Search for the cell housing the specified text and yield its [X, Y] center coordinate. 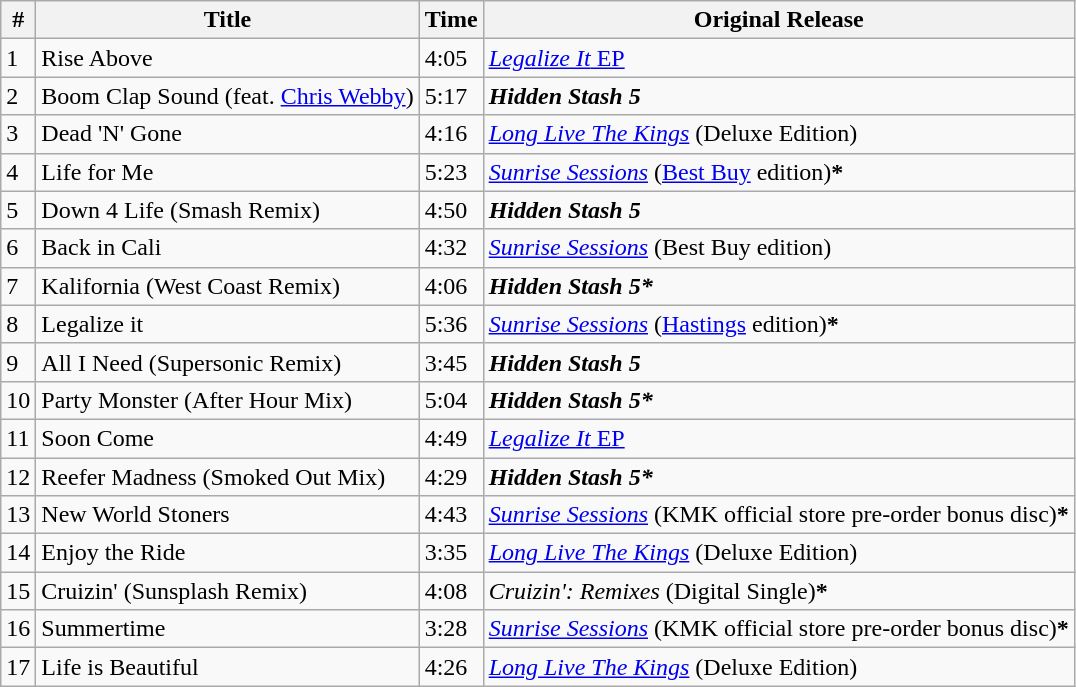
# [18, 20]
Sunrise Sessions (Best Buy edition) [778, 248]
Cruizin' (Sunsplash Remix) [228, 591]
4 [18, 172]
Kalifornia (West Coast Remix) [228, 286]
Dead 'N' Gone [228, 134]
2 [18, 96]
Sunrise Sessions (Best Buy edition)* [778, 172]
Original Release [778, 20]
4:06 [451, 286]
Time [451, 20]
4:08 [451, 591]
4:49 [451, 438]
5 [18, 210]
All I Need (Supersonic Remix) [228, 362]
5:36 [451, 324]
1 [18, 58]
8 [18, 324]
4:29 [451, 477]
Legalize it [228, 324]
4:32 [451, 248]
Boom Clap Sound (feat. Chris Webby) [228, 96]
6 [18, 248]
5:23 [451, 172]
New World Stoners [228, 515]
12 [18, 477]
13 [18, 515]
5:04 [451, 400]
Life for Me [228, 172]
Cruizin': Remixes (Digital Single)* [778, 591]
4:05 [451, 58]
Life is Beautiful [228, 667]
Down 4 Life (Smash Remix) [228, 210]
Reefer Madness (Smoked Out Mix) [228, 477]
4:26 [451, 667]
5:17 [451, 96]
11 [18, 438]
Title [228, 20]
4:16 [451, 134]
4:50 [451, 210]
Party Monster (After Hour Mix) [228, 400]
10 [18, 400]
3 [18, 134]
Back in Cali [228, 248]
14 [18, 553]
7 [18, 286]
3:28 [451, 629]
9 [18, 362]
Rise Above [228, 58]
3:35 [451, 553]
Enjoy the Ride [228, 553]
17 [18, 667]
16 [18, 629]
Sunrise Sessions (Hastings edition)* [778, 324]
4:43 [451, 515]
15 [18, 591]
Soon Come [228, 438]
3:45 [451, 362]
Summertime [228, 629]
